Determine the [X, Y] coordinate at the center of the cell enclosing the given text.  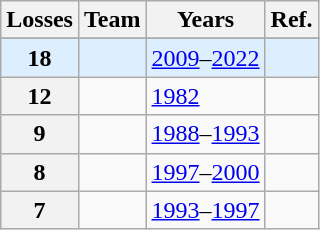
1997–2000 [206, 172]
12 [40, 96]
18 [40, 58]
2009–2022 [206, 58]
7 [40, 210]
Years [206, 20]
8 [40, 172]
Team [112, 20]
Losses [40, 20]
9 [40, 134]
1982 [206, 96]
1993–1997 [206, 210]
Ref. [292, 20]
1988–1993 [206, 134]
